Determine the (X, Y) coordinate at the center of the cell enclosing the given text.  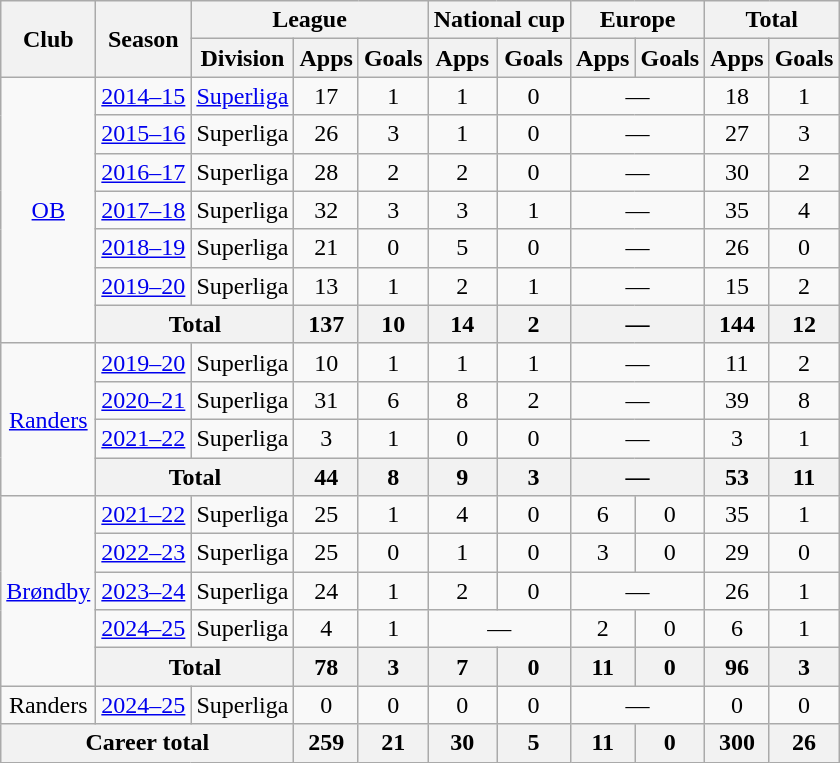
2016–17 (144, 172)
Career total (148, 743)
2023–24 (144, 591)
League (310, 20)
Europe (638, 20)
300 (737, 743)
78 (326, 667)
Club (48, 39)
44 (326, 477)
18 (737, 96)
2017–18 (144, 210)
32 (326, 210)
96 (737, 667)
53 (737, 477)
31 (326, 400)
2020–21 (144, 400)
27 (737, 134)
OB (48, 210)
Division (242, 58)
National cup (499, 20)
12 (804, 324)
2018–19 (144, 248)
137 (326, 324)
2014–15 (144, 96)
28 (326, 172)
24 (326, 591)
39 (737, 400)
2022–23 (144, 553)
259 (326, 743)
144 (737, 324)
Season (144, 39)
13 (326, 286)
Brøndby (48, 591)
9 (462, 477)
29 (737, 553)
7 (462, 667)
2015–16 (144, 134)
17 (326, 96)
14 (462, 324)
15 (737, 286)
